Find where the given text appears and provide that cell's center as (x, y) coordinate. 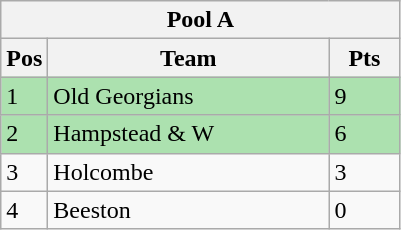
Pos (24, 58)
0 (364, 210)
2 (24, 134)
Pts (364, 58)
Holcombe (188, 172)
Pool A (200, 20)
1 (24, 96)
Old Georgians (188, 96)
Hampstead & W (188, 134)
Team (188, 58)
4 (24, 210)
9 (364, 96)
Beeston (188, 210)
6 (364, 134)
